Locate the cell with the specified text and output its [X, Y] center coordinate. 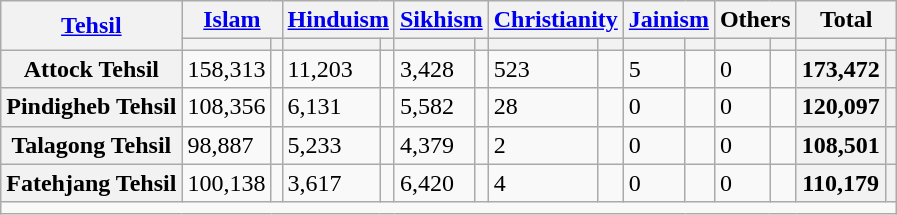
108,501 [840, 145]
6,131 [331, 107]
Total [846, 20]
3,428 [434, 69]
6,420 [434, 183]
5,233 [331, 145]
11,203 [331, 69]
Fatehjang Tehsil [92, 183]
110,179 [840, 183]
Talagong Tehsil [92, 145]
Pindigheb Tehsil [92, 107]
523 [542, 69]
2 [542, 145]
173,472 [840, 69]
Islam [232, 20]
Christianity [556, 20]
Others [755, 20]
Sikhism [441, 20]
Jainism [668, 20]
3,617 [331, 183]
98,887 [226, 145]
100,138 [226, 183]
Attock Tehsil [92, 69]
28 [542, 107]
5,582 [434, 107]
5 [654, 69]
108,356 [226, 107]
4 [542, 183]
158,313 [226, 69]
Tehsil [92, 26]
4,379 [434, 145]
Hinduism [338, 20]
120,097 [840, 107]
